For the text-containing cell, return its midpoint in (x, y) coordinate format. 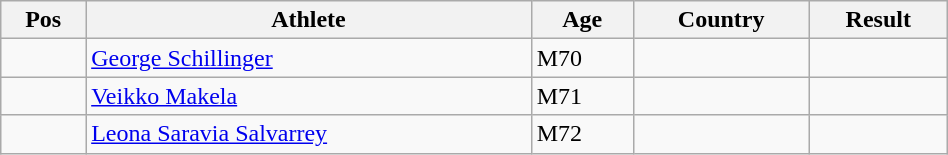
Veikko Makela (309, 96)
Result (878, 20)
M71 (582, 96)
Pos (44, 20)
Athlete (309, 20)
George Schillinger (309, 58)
Country (721, 20)
Age (582, 20)
M70 (582, 58)
M72 (582, 134)
Leona Saravia Salvarrey (309, 134)
